Search for the cell housing the specified text and yield its [x, y] center coordinate. 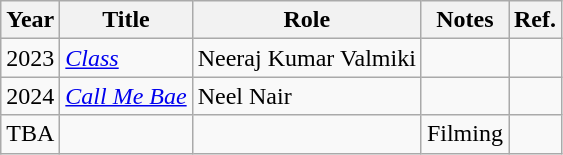
Year [30, 20]
Call Me Bae [126, 96]
Title [126, 20]
Role [306, 20]
Neeraj Kumar Valmiki [306, 58]
Filming [464, 134]
2024 [30, 96]
TBA [30, 134]
Ref. [534, 20]
Class [126, 58]
2023 [30, 58]
Notes [464, 20]
Neel Nair [306, 96]
